For the text-containing cell, return its midpoint in (X, Y) coordinate format. 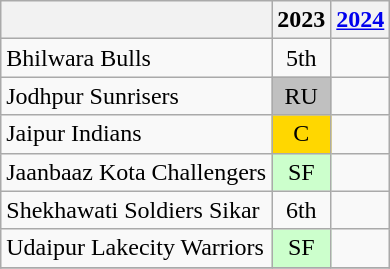
5th (302, 58)
Jaipur Indians (136, 134)
6th (302, 210)
Shekhawati Soldiers Sikar (136, 210)
Jodhpur Sunrisers (136, 96)
C (302, 134)
Udaipur Lakecity Warriors (136, 248)
2024 (360, 20)
Jaanbaaz Kota Challengers (136, 172)
Bhilwara Bulls (136, 58)
2023 (302, 20)
RU (302, 96)
